Return [x, y] of the center of cell containing provided text 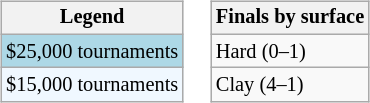
$15,000 tournaments [92, 85]
Clay (4–1) [290, 85]
Legend [92, 18]
Hard (0–1) [290, 51]
$25,000 tournaments [92, 51]
Finals by surface [290, 18]
